Search for the cell housing the specified text and yield its [x, y] center coordinate. 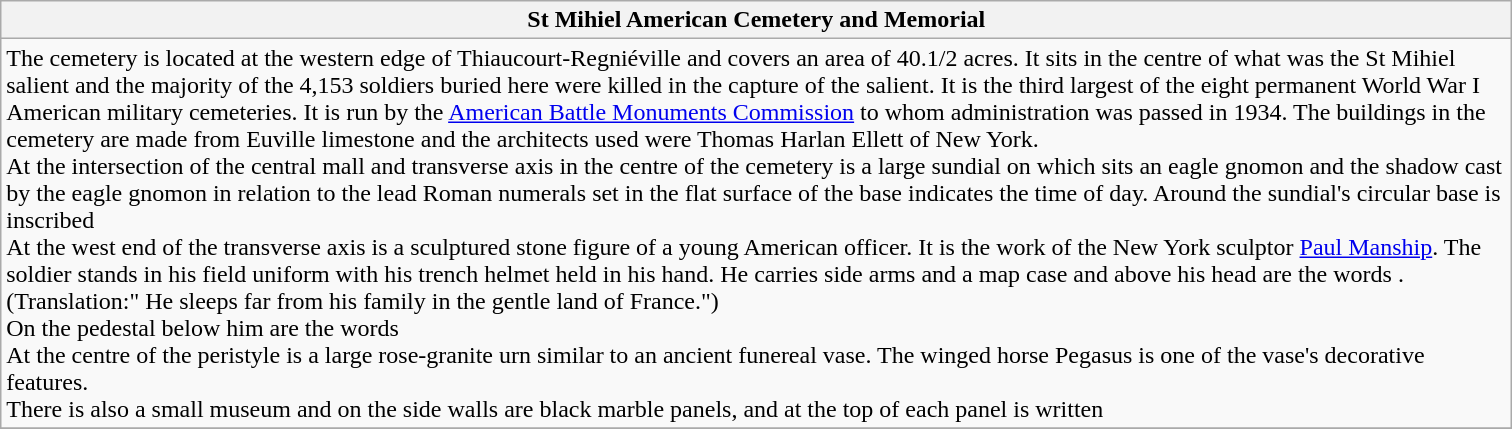
St Mihiel American Cemetery and Memorial [756, 20]
